Search for the cell housing the specified text and yield its (x, y) center coordinate. 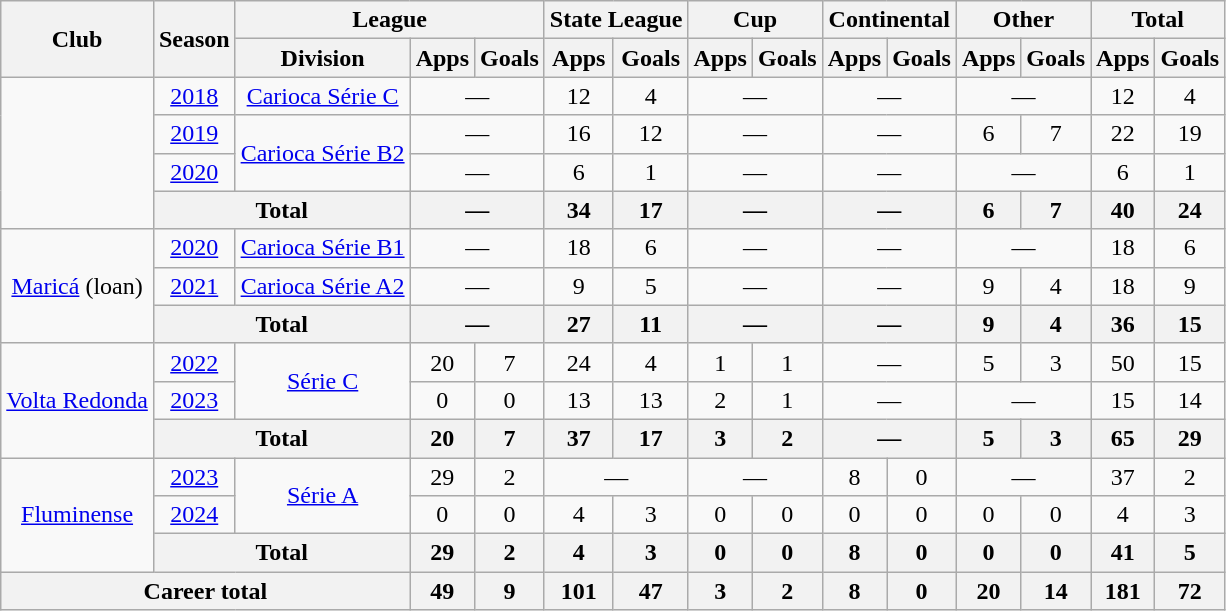
League (390, 20)
Carioca Série A2 (322, 286)
State League (616, 20)
16 (578, 134)
41 (1123, 553)
Continental (889, 20)
72 (1190, 591)
Career total (206, 591)
Série C (322, 381)
50 (1123, 362)
65 (1123, 438)
Maricá (loan) (78, 286)
Division (322, 58)
Carioca Série B2 (322, 153)
Other (1023, 20)
2019 (194, 134)
Série A (322, 496)
Season (194, 39)
Carioca Série C (322, 96)
2024 (194, 515)
22 (1123, 134)
Carioca Série B1 (322, 248)
2022 (194, 362)
2018 (194, 96)
181 (1123, 591)
11 (650, 324)
Volta Redonda (78, 400)
27 (578, 324)
Fluminense (78, 515)
Club (78, 39)
40 (1123, 210)
36 (1123, 324)
Cup (755, 20)
101 (578, 591)
47 (650, 591)
34 (578, 210)
19 (1190, 134)
2021 (194, 286)
49 (442, 591)
